Identify which cell holds the provided text, then report its [X, Y] central coordinate. 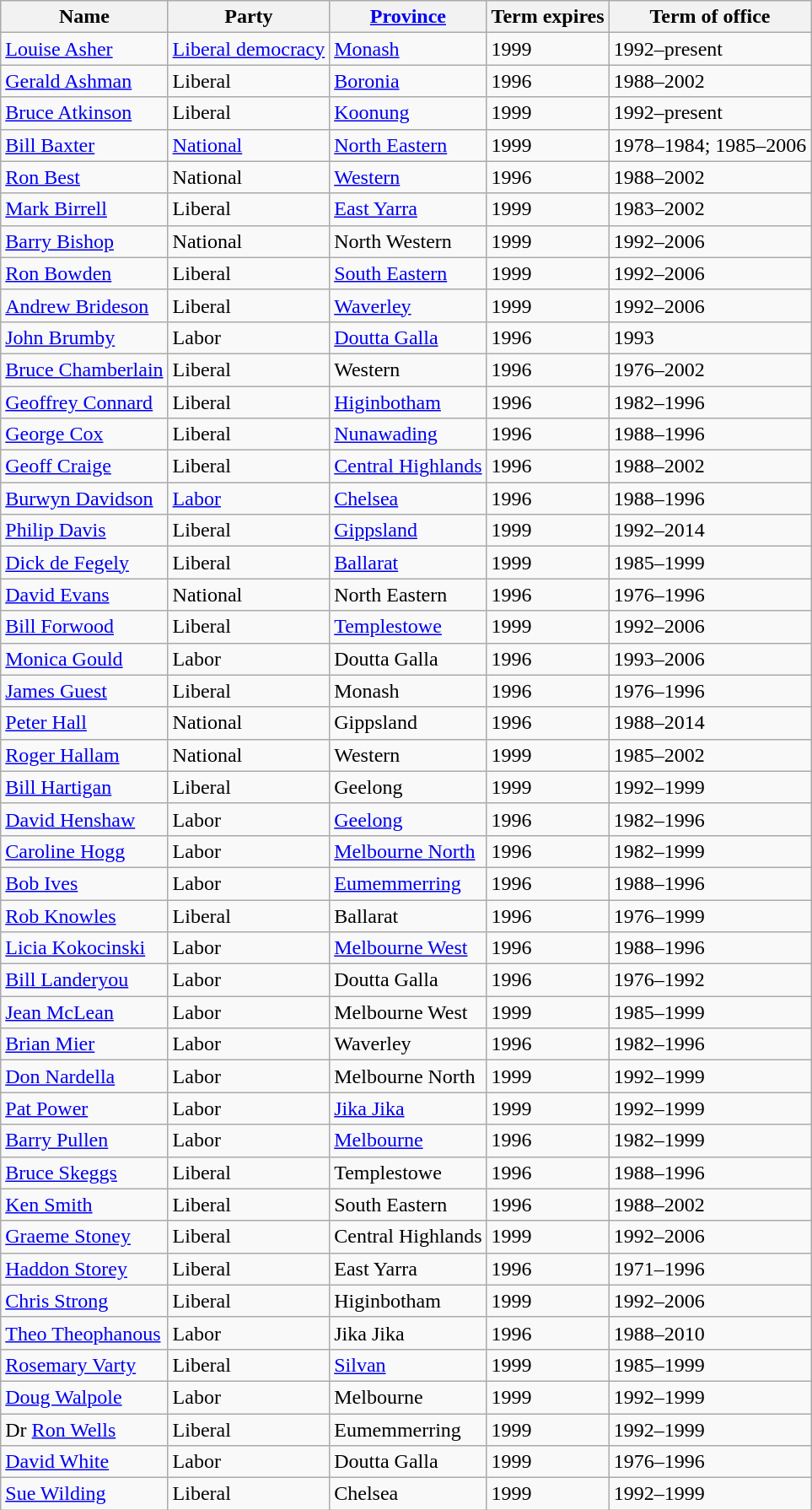
Haddon Storey [84, 1269]
Barry Bishop [84, 241]
Term of office [710, 17]
Ken Smith [84, 1205]
Jean McLean [84, 1012]
Dick de Fegely [84, 563]
1992–2014 [710, 531]
Province [408, 17]
David Henshaw [84, 819]
Burwyn Davidson [84, 499]
Gerald Ashman [84, 81]
George Cox [84, 434]
1985–2002 [710, 755]
Bruce Chamberlain [84, 369]
Louise Asher [84, 49]
1978–1984; 1985–2006 [710, 145]
1988–2010 [710, 1333]
Geoffrey Connard [84, 402]
Roger Hallam [84, 755]
Mark Birrell [84, 209]
Theo Theophanous [84, 1333]
1976–2002 [710, 369]
Doug Walpole [84, 1397]
Nunawading [408, 434]
1976–1992 [710, 980]
Ron Bowden [84, 273]
Bill Landeryou [84, 980]
Rosemary Varty [84, 1365]
Don Nardella [84, 1076]
Caroline Hogg [84, 851]
1983–2002 [710, 209]
Rob Knowles [84, 915]
Ron Best [84, 177]
Bob Ives [84, 883]
North Western [408, 241]
Pat Power [84, 1108]
Bill Baxter [84, 145]
David White [84, 1462]
Term expires [548, 17]
Bruce Skeggs [84, 1173]
Graeme Stoney [84, 1237]
David Evans [84, 595]
Monica Gould [84, 659]
Licia Kokocinski [84, 948]
Andrew Brideson [84, 305]
Koonung [408, 113]
Chris Strong [84, 1301]
Peter Hall [84, 723]
John Brumby [84, 337]
1971–1996 [710, 1269]
Sue Wilding [84, 1494]
James Guest [84, 691]
Bill Hartigan [84, 787]
1993–2006 [710, 659]
Dr Ron Wells [84, 1430]
Philip Davis [84, 531]
Geoff Craige [84, 466]
Bruce Atkinson [84, 113]
1993 [710, 337]
Boronia [408, 81]
Name [84, 17]
Silvan [408, 1365]
1988–2014 [710, 723]
Party [249, 17]
Brian Mier [84, 1044]
Barry Pullen [84, 1141]
Bill Forwood [84, 627]
1976–1999 [710, 915]
Liberal democracy [249, 49]
